Pinpoint the cell where the given text exists, returning its [x, y] midpoint coordinate. 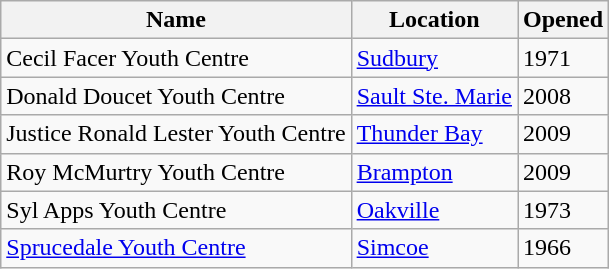
Simcoe [434, 248]
Sudbury [434, 58]
Sprucedale Youth Centre [176, 248]
Sault Ste. Marie [434, 96]
Brampton [434, 172]
Syl Apps Youth Centre [176, 210]
1973 [564, 210]
Thunder Bay [434, 134]
Roy McMurtry Youth Centre [176, 172]
Name [176, 20]
1966 [564, 248]
Oakville [434, 210]
Cecil Facer Youth Centre [176, 58]
1971 [564, 58]
Opened [564, 20]
Justice Ronald Lester Youth Centre [176, 134]
Location [434, 20]
Donald Doucet Youth Centre [176, 96]
2008 [564, 96]
